Scan for the cell matching the given text and deliver its (X, Y) coordinate at center. 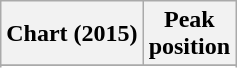
Peakposition (189, 34)
Chart (2015) (72, 34)
